Locate the cell with the specified text and output its [x, y] center coordinate. 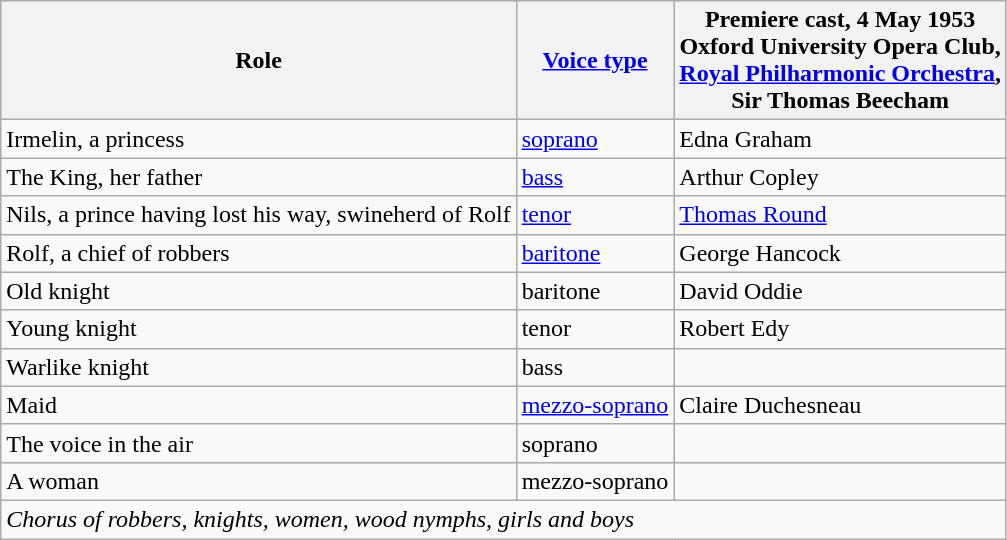
David Oddie [840, 291]
Claire Duchesneau [840, 405]
The King, her father [258, 177]
Thomas Round [840, 215]
Old knight [258, 291]
Edna Graham [840, 139]
A woman [258, 481]
Premiere cast, 4 May 1953Oxford University Opera Club, Royal Philharmonic Orchestra, Sir Thomas Beecham [840, 60]
The voice in the air [258, 443]
Chorus of robbers, knights, women, wood nymphs, girls and boys [504, 519]
Warlike knight [258, 367]
Nils, a prince having lost his way, swineherd of Rolf [258, 215]
Robert Edy [840, 329]
Voice type [595, 60]
Arthur Copley [840, 177]
Role [258, 60]
George Hancock [840, 253]
Maid [258, 405]
Rolf, a chief of robbers [258, 253]
Young knight [258, 329]
Irmelin, a princess [258, 139]
